Locate the cell with the specified text and output its [x, y] center coordinate. 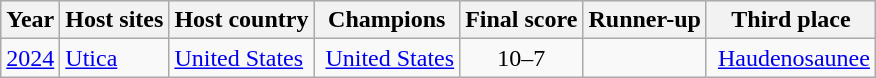
10–7 [522, 58]
Final score [522, 20]
Year [30, 20]
Champions [387, 20]
Host country [242, 20]
2024 [30, 58]
Third place [790, 20]
Utica [114, 58]
Runner-up [645, 20]
Host sites [114, 20]
Haudenosaunee [790, 58]
